Search for the cell housing the specified text and yield its [x, y] center coordinate. 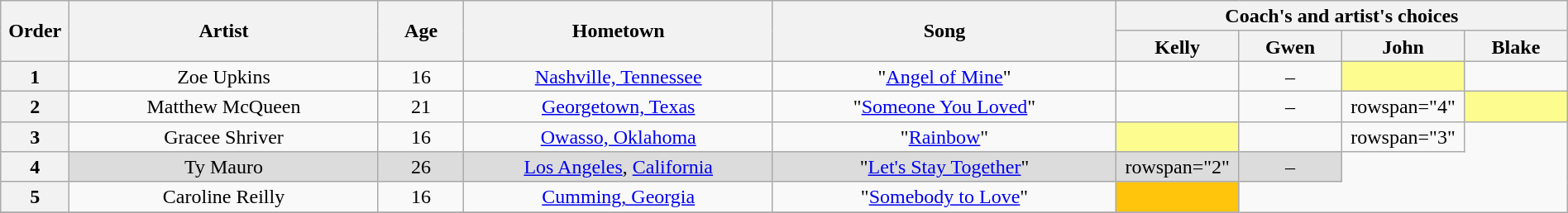
Kelly [1178, 46]
"Angel of Mine" [944, 76]
Los Angeles, California [619, 167]
3 [35, 137]
"Someone You Loved" [944, 106]
Zoe Upkins [224, 76]
Age [421, 31]
"Rainbow" [944, 137]
Song [944, 31]
rowspan="2" [1178, 167]
5 [35, 196]
Gwen [1290, 46]
Blake [1517, 46]
2 [35, 106]
rowspan="3" [1403, 137]
Cumming, Georgia [619, 196]
Gracee Shriver [224, 137]
Owasso, Oklahoma [619, 137]
1 [35, 76]
rowspan="4" [1403, 106]
4 [35, 167]
John [1403, 46]
Hometown [619, 31]
Nashville, Tennessee [619, 76]
Georgetown, Texas [619, 106]
Coach's and artist's choices [1342, 17]
26 [421, 167]
"Let's Stay Together" [944, 167]
Order [35, 31]
Ty Mauro [224, 167]
"Somebody to Love" [944, 196]
Caroline Reilly [224, 196]
Artist [224, 31]
Matthew McQueen [224, 106]
21 [421, 106]
